Locate the cell with the specified text and output its (x, y) center coordinate. 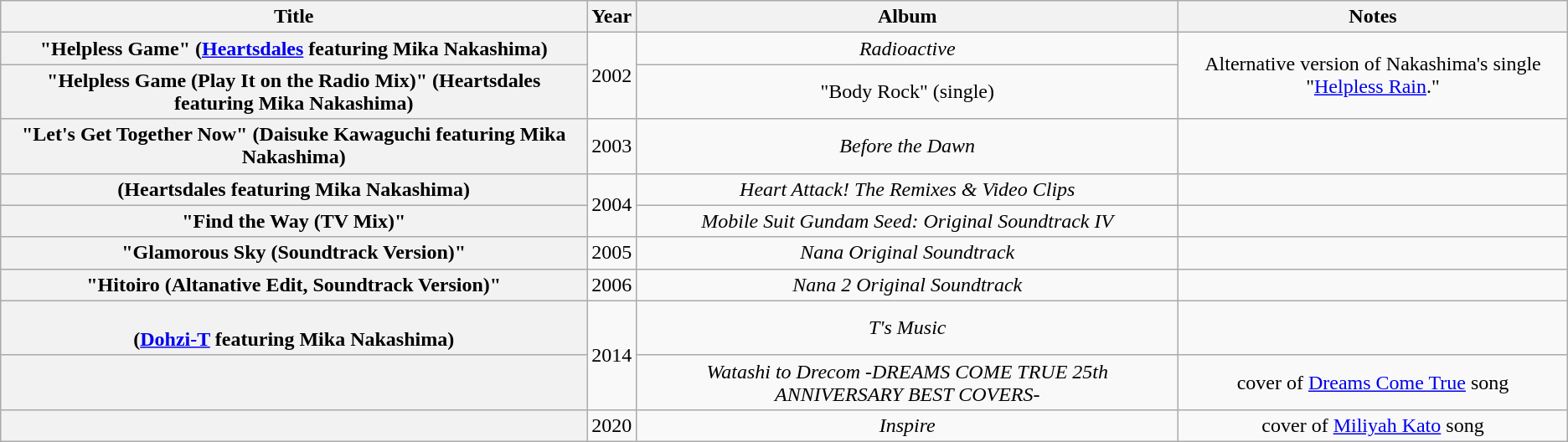
Mobile Suit Gundam Seed: Original Soundtrack IV (908, 221)
Title (294, 17)
2020 (611, 425)
"Helpless Game (Play It on the Radio Mix)" (Heartsdales featuring Mika Nakashima) (294, 92)
2006 (611, 285)
Watashi to Drecom -DREAMS COME TRUE 25th ANNIVERSARY BEST COVERS- (908, 382)
Heart Attack! The Remixes & Video Clips (908, 189)
cover of Dreams Come True song (1374, 382)
Year (611, 17)
"Let's Get Together Now" (Daisuke Kawaguchi featuring Mika Nakashima) (294, 146)
Alternative version of Nakashima's single "Helpless Rain." (1374, 75)
Before the Dawn (908, 146)
Radioactive (908, 49)
2004 (611, 205)
"Helpless Game" (Heartsdales featuring Mika Nakashima) (294, 49)
"Body Rock" (single) (908, 92)
Nana 2 Original Soundtrack (908, 285)
Inspire (908, 425)
2002 (611, 75)
2014 (611, 355)
2005 (611, 253)
T's Music (908, 328)
Nana Original Soundtrack (908, 253)
(Dohzi-T featuring Mika Nakashima) (294, 328)
(Heartsdales featuring Mika Nakashima) (294, 189)
cover of Miliyah Kato song (1374, 425)
2003 (611, 146)
Notes (1374, 17)
"Glamorous Sky (Soundtrack Version)" (294, 253)
Album (908, 17)
"Hitoiro (Altanative Edit, Soundtrack Version)" (294, 285)
"Find the Way (TV Mix)" (294, 221)
